Capture the cell that displays the provided text and extract its [x, y] central coordinate. 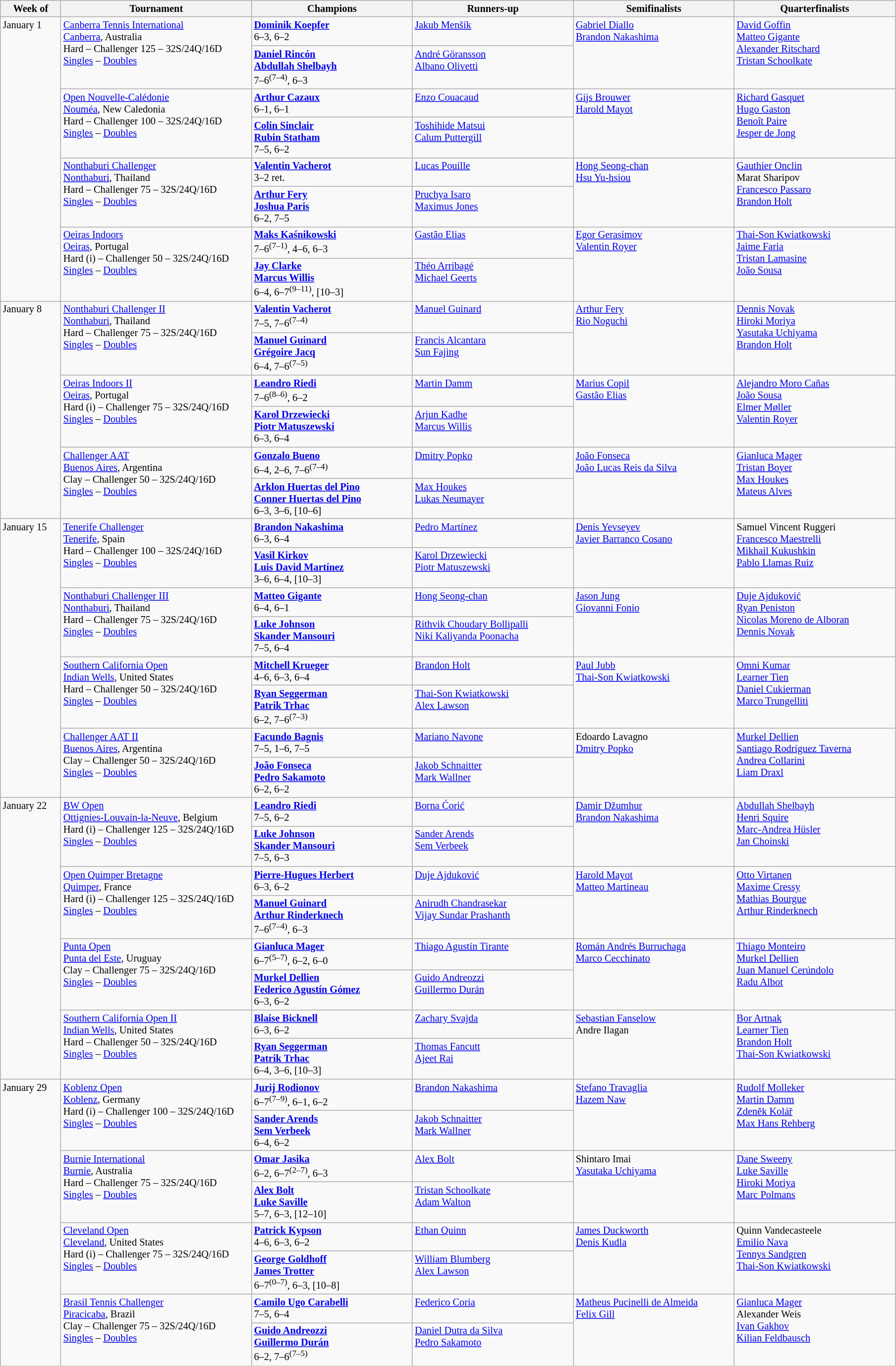
Nonthaburi Challenger IIINonthaburi, Thailand Hard – Challenger 75 – 32S/24Q/16DSingles – Doubles [157, 623]
Pedro Martínez [493, 533]
Sander Arends Sem Verbeek [493, 846]
James Duckworth Denis Kudla [654, 1258]
Federico Coria [493, 1308]
Open Quimper BretagneQuimper, France Hard (i) – Challenger 125 – 32S/24Q/16DSingles – Doubles [157, 902]
Dane Sweeny Luke Saville Hiroki Moriya Marc Polmans [815, 1187]
Semifinalists [654, 8]
Gabriel Diallo Brandon Nakashima [654, 53]
Champions [332, 8]
Brandon Nakashima [493, 1094]
Guido Andreozzi Guillermo Durán [493, 990]
January 15 [31, 658]
Leandro Riedi7–5, 6–2 [332, 812]
Arthur Fery Rio Noguchi [654, 338]
João Fonseca João Lucas Reis da Silva [654, 483]
Gastão Elias [493, 242]
Manuel Guinard Arthur Rinderknech7–6(7–4), 6–3 [332, 917]
Bor Artnak Learner Tien Brandon Holt Thai-Son Kwiatkowski [815, 1044]
Borna Ćorić [493, 812]
Max Houkes Lukas Neumayer [493, 499]
Luke Johnson Skander Mansouri7–5, 6–3 [332, 846]
Maks Kaśnikowski7–6(7–1), 4–6, 6–3 [332, 242]
Anirudh Chandrasekar Vijay Sundar Prashanth [493, 917]
Omar Jasika6–2, 6–7(2–7), 6–3 [332, 1166]
Hong Seong-chan [493, 602]
Edoardo Lavagno Dmitry Popko [654, 763]
January 1 [31, 159]
Oeiras Indoors IIOeiras, Portugal Hard (i) – Challenger 75 – 32S/24Q/16DSingles – Doubles [157, 411]
Matteo Gigante6–4, 6–1 [332, 602]
Gianluca Mager6–7(5–7), 6–2, 6–0 [332, 954]
Gauthier Onclin Marat Sharipov Francesco Passaro Brandon Holt [815, 192]
Denis Yevseyev Javier Barranco Cosano [654, 553]
Jakub Menšík [493, 31]
Open Nouvelle-CalédonieNouméa, New Caledonia Hard – Challenger 100 – 32S/24Q/16DSingles – Doubles [157, 123]
Luke Johnson Skander Mansouri7–5, 6–4 [332, 636]
Colin Sinclair Rubin Statham7–5, 6–2 [332, 137]
Shintaro Imai Yasutaka Uchiyama [654, 1187]
Koblenz OpenKoblenz, Germany Hard (i) – Challenger 100 – 32S/24Q/16DSingles – Doubles [157, 1115]
Daniel Dutra da Silva Pedro Sakamoto [493, 1344]
Guido Andreozzi Guillermo Durán6–2, 7–6(7–5) [332, 1344]
Mariano Navone [493, 743]
Dennis Novak Hiroki Moriya Yasutaka Uchiyama Brandon Holt [815, 338]
Rudolf Molleker Martin Damm Zdeněk Kolář Max Hans Rehberg [815, 1115]
Ryan Seggerman Patrik Trhac6–4, 3–6, [10–3] [332, 1059]
Quarterfinalists [815, 8]
Karol Drzewiecki Piotr Matuszewski6–3, 6–4 [332, 427]
Vasil Kirkov Luis David Martínez3–6, 6–4, [10–3] [332, 568]
Southern California Open IIIndian Wells, United States Hard – Challenger 50 – 32S/24Q/16DSingles – Doubles [157, 1044]
Arjun Kadhe Marcus Willis [493, 427]
Thai-Son Kwiatkowski Alex Lawson [493, 707]
Martin Damm [493, 391]
Alex Bolt Luke Saville5–7, 6–3, [12–10] [332, 1202]
Tournament [157, 8]
Nonthaburi Challenger IINonthaburi, Thailand Hard – Challenger 75 – 32S/24Q/16DSingles – Doubles [157, 338]
Arthur Cazaux6–1, 6–1 [332, 103]
Arklon Huertas del Pino Conner Huertas del Pino6–3, 3–6, [10–6] [332, 499]
Pierre-Hugues Herbert6–3, 6–2 [332, 881]
Valentin Vacherot7–5, 7–6(7–4) [332, 316]
Dominik Koepfer6–3, 6–2 [332, 31]
George Goldhoff James Trotter6–7(0–7), 6–3, [10–8] [332, 1273]
Runners-up [493, 8]
Oeiras IndoorsOeiras, Portugal Hard (i) – Challenger 50 – 32S/24Q/16DSingles – Doubles [157, 264]
William Blumberg Alex Lawson [493, 1273]
Alejandro Moro Cañas João Sousa Elmer Møller Valentin Royer [815, 411]
Murkel Dellien Federico Agustín Gómez6–3, 6–2 [332, 990]
David Goffin Matteo Gigante Alexander Ritschard Tristan Schoolkate [815, 53]
Leandro Riedi7–6(8–6), 6–2 [332, 391]
Jason Jung Giovanni Fonio [654, 623]
Challenger AATBuenos Aires, Argentina Clay – Challenger 50 – 32S/24Q/16DSingles – Doubles [157, 483]
Duje Ajduković Ryan Peniston Nicolas Moreno de Alboran Dennis Novak [815, 623]
Otto Virtanen Maxime Cressy Mathias Bourgue Arthur Rinderknech [815, 902]
Cleveland OpenCleveland, United States Hard (i) – Challenger 75 – 32S/24Q/16DSingles – Doubles [157, 1258]
Blaise Bicknell6–3, 6–2 [332, 1024]
Thai-Son Kwiatkowski Jaime Faria Tristan Lamasine João Sousa [815, 264]
Gianluca Mager Tristan Boyer Max Houkes Mateus Alves [815, 483]
Challenger AAT IIBuenos Aires, Argentina Clay – Challenger 50 – 32S/24Q/16DSingles – Doubles [157, 763]
Ryan Seggerman Patrik Trhac6–2, 7–6(7–3) [332, 707]
Thomas Fancutt Ajeet Rai [493, 1059]
Quinn Vandecasteele Emilio Nava Tennys Sandgren Thai-Son Kwiatkowski [815, 1258]
Zachary Svajda [493, 1024]
Rithvik Choudary Bollipalli Niki Kaliyanda Poonacha [493, 636]
Manuel Guinard [493, 316]
Valentin Vacherot3–2 ret. [332, 172]
Samuel Vincent Ruggeri Francesco Maestrelli Mikhail Kukushkin Pablo Llamas Ruiz [815, 553]
Daniel Rincón Abdullah Shelbayh7–6(7–4), 6–3 [332, 67]
Francis Alcantara Sun Fajing [493, 354]
Harold Mayot Matteo Martineau [654, 902]
Duje Ajduković [493, 881]
Alex Bolt [493, 1166]
Thiago Agustín Tirante [493, 954]
Richard Gasquet Hugo Gaston Benoît Paire Jesper de Jong [815, 123]
Brandon Nakashima6–3, 6–4 [332, 533]
João Fonseca Pedro Sakamoto6–2, 6–2 [332, 777]
Murkel Dellien Santiago Rodríguez Taverna Andrea Collarini Liam Draxl [815, 763]
Damir Džumhur Brandon Nakashima [654, 832]
Thiago Monteiro Murkel Dellien Juan Manuel Cerúndolo Radu Albot [815, 974]
Mitchell Krueger4–6, 6–3, 6–4 [332, 671]
Toshihide Matsui Calum Puttergill [493, 137]
Jurij Rodionov6–7(7–9), 6–1, 6–2 [332, 1094]
Matheus Pucinelli de Almeida Felix Gill [654, 1329]
Lucas Pouille [493, 172]
André Göransson Albano Olivetti [493, 67]
Sander Arends Sem Verbeek6–4, 6–2 [332, 1131]
Camilo Ugo Carabelli7–5, 6–4 [332, 1308]
Jay Clarke Marcus Willis6–4, 6–7(9–11), [10–3] [332, 280]
Enzo Couacaud [493, 103]
Ethan Quinn [493, 1237]
Dmitry Popko [493, 463]
Théo Arribagé Michael Geerts [493, 280]
Nonthaburi ChallengerNonthaburi, Thailand Hard – Challenger 75 – 32S/24Q/16DSingles – Doubles [157, 192]
Omni Kumar Learner Tien Daniel Cukierman Marco Trungelliti [815, 693]
BW OpenOttignies-Louvain-la-Neuve, Belgium Hard (i) – Challenger 125 – 32S/24Q/16DSingles – Doubles [157, 832]
Sebastian Fanselow Andre Ilagan [654, 1044]
Manuel Guinard Grégoire Jacq6–4, 7–6(7–5) [332, 354]
January 22 [31, 938]
Karol Drzewiecki Piotr Matuszewski [493, 568]
Southern California OpenIndian Wells, United States Hard – Challenger 50 – 32S/24Q/16DSingles – Doubles [157, 693]
Marius Copil Gastão Elias [654, 411]
Burnie InternationalBurnie, Australia Hard – Challenger 75 – 32S/24Q/16DSingles – Doubles [157, 1187]
Brandon Holt [493, 671]
Gijs Brouwer Harold Mayot [654, 123]
Week of [31, 8]
Gianluca Mager Alexander Weis Ivan Gakhov Kilian Feldbausch [815, 1329]
Hong Seong-chan Hsu Yu-hsiou [654, 192]
Pruchya Isaro Maximus Jones [493, 207]
Patrick Kypson4–6, 6–3, 6–2 [332, 1237]
January 29 [31, 1222]
Arthur Fery Joshua Paris6–2, 7–5 [332, 207]
Egor Gerasimov Valentin Royer [654, 264]
Gonzalo Bueno6–4, 2–6, 7–6(7–4) [332, 463]
Tenerife ChallengerTenerife, Spain Hard – Challenger 100 – 32S/24Q/16DSingles – Doubles [157, 553]
Tristan Schoolkate Adam Walton [493, 1202]
Punta OpenPunta del Este, Uruguay Clay – Challenger 75 – 32S/24Q/16DSingles – Doubles [157, 974]
Canberra Tennis InternationalCanberra, Australia Hard – Challenger 125 – 32S/24Q/16DSingles – Doubles [157, 53]
Román Andrés Burruchaga Marco Cecchinato [654, 974]
January 8 [31, 409]
Abdullah Shelbayh Henri Squire Marc-Andrea Hüsler Jan Choinski [815, 832]
Stefano Travaglia Hazem Naw [654, 1115]
Paul Jubb Thai-Son Kwiatkowski [654, 693]
Facundo Bagnis7–5, 1–6, 7–5 [332, 743]
Brasil Tennis ChallengerPiracicaba, Brazil Clay – Challenger 75 – 32S/24Q/16DSingles – Doubles [157, 1329]
